Locate the cell with the specified text and output its (X, Y) center coordinate. 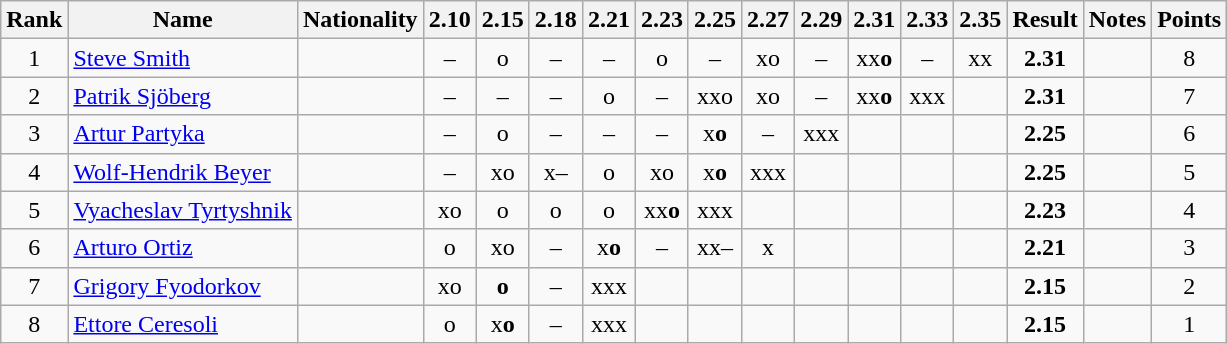
2.29 (822, 20)
Name (183, 20)
Rank (34, 20)
Artur Partyka (183, 134)
Patrik Sjöberg (183, 96)
2.35 (980, 20)
Grigory Fyodorkov (183, 286)
2.27 (768, 20)
x– (556, 172)
Vyacheslav Tyrtyshnik (183, 210)
Result (1045, 20)
2.18 (556, 20)
2.10 (450, 20)
xx (980, 58)
Arturo Ortiz (183, 248)
2.33 (928, 20)
Steve Smith (183, 58)
Nationality (360, 20)
Wolf-Hendrik Beyer (183, 172)
Notes (1117, 20)
Points (1190, 20)
xx– (714, 248)
x (768, 248)
Ettore Ceresoli (183, 324)
